From the cell containing the given text, extract its center point as (x, y) coordinate. 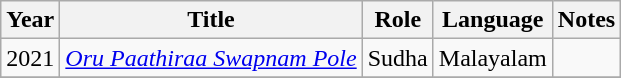
Notes (586, 20)
Malayalam (492, 58)
Year (30, 20)
Title (211, 20)
Role (398, 20)
2021 (30, 58)
Oru Paathiraa Swapnam Pole (211, 58)
Sudha (398, 58)
Language (492, 20)
